For the text-containing cell, return its midpoint in (x, y) coordinate format. 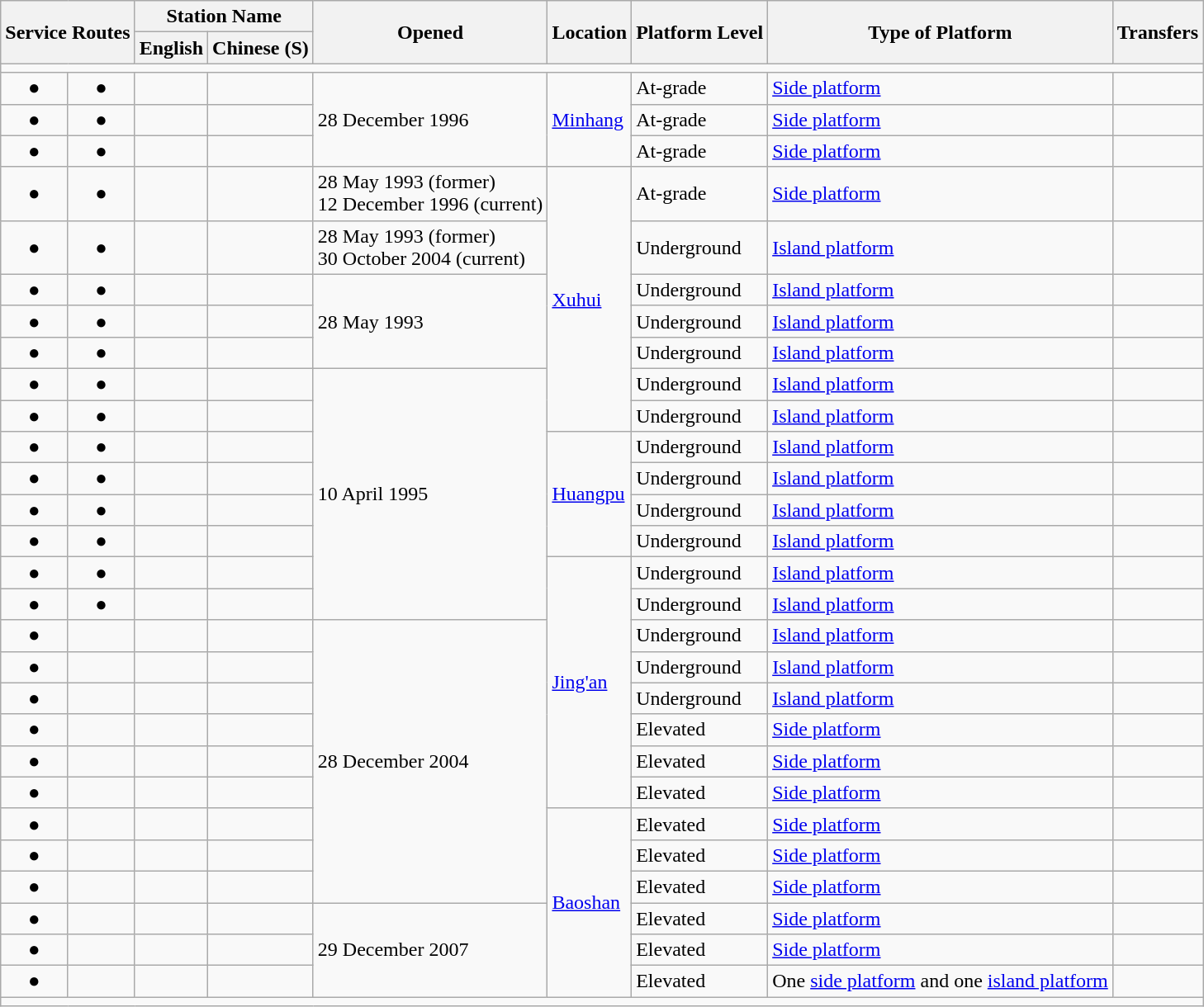
Jing'an (590, 683)
28 December 1996 (430, 120)
Station Name (224, 17)
Huangpu (590, 494)
10 April 1995 (430, 494)
Service Routes (68, 32)
Opened (430, 32)
Chinese (S) (261, 48)
28 May 1993 (former) 12 December 1996 (current) (430, 193)
28 May 1993 (430, 321)
English (171, 48)
Baoshan (590, 902)
Transfers (1158, 32)
Minhang (590, 120)
One side platform and one island platform (941, 981)
28 May 1993 (former)30 October 2004 (current) (430, 248)
Platform Level (700, 32)
Xuhui (590, 299)
Type of Platform (941, 32)
28 December 2004 (430, 761)
29 December 2007 (430, 950)
Location (590, 32)
